Scan for the cell matching the given text and deliver its (x, y) coordinate at center. 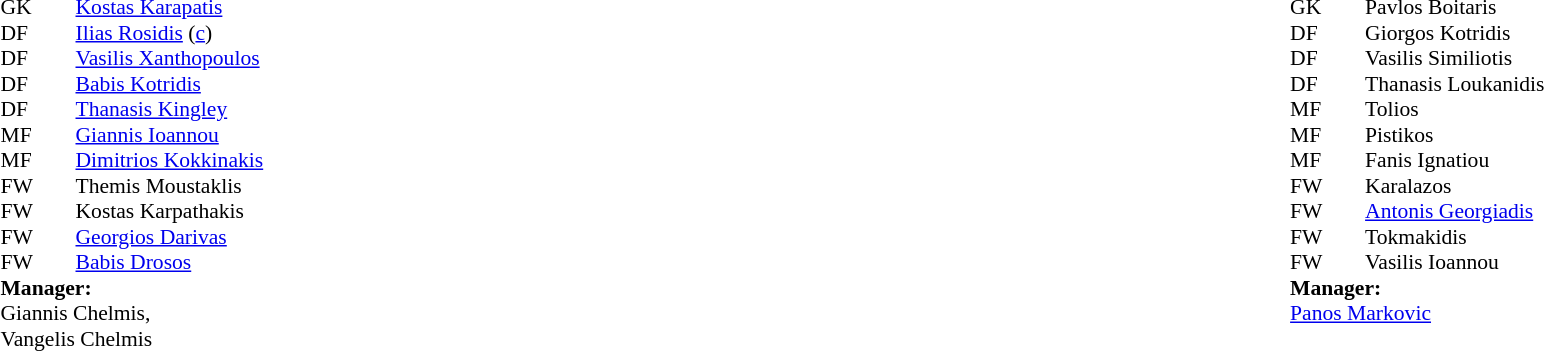
Dimitrios Kokkinakis (170, 161)
Pistikos (1454, 135)
Tolios (1454, 109)
Giannis Ioannou (170, 135)
Giorgos Kotridis (1454, 33)
Babis Kotridis (170, 84)
Vasilis Xanthopoulos (170, 59)
Vasilis Similiotis (1454, 59)
Vasilis Ioannou (1454, 263)
Fanis Ignatiou (1454, 161)
Karalazos (1454, 186)
Kostas Karpathakis (170, 211)
Ilias Rosidis (c) (170, 33)
Tokmakidis (1454, 237)
Georgios Darivas (170, 237)
Antonis Georgiadis (1454, 211)
Themis Moustaklis (170, 186)
Thanasis Loukanidis (1454, 84)
Thanasis Kingley (170, 109)
Giannis Chelmis, Vangelis Chelmis (132, 326)
Babis Drosos (170, 263)
Panos Markovic (1417, 313)
